Extract the [x, y] coordinate from the center of the cell holding the provided text.  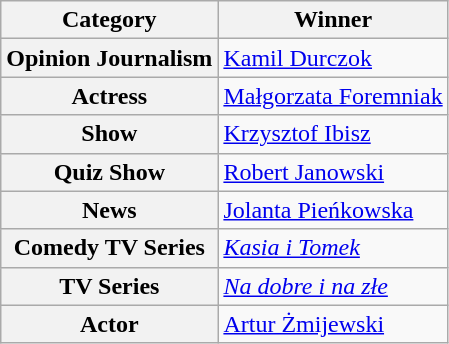
Krzysztof Ibisz [333, 134]
Kamil Durczok [333, 58]
Na dobre i na złe [333, 286]
Show [110, 134]
Category [110, 20]
Quiz Show [110, 172]
Opinion Journalism [110, 58]
Winner [333, 20]
Artur Żmijewski [333, 324]
Actress [110, 96]
Comedy TV Series [110, 248]
TV Series [110, 286]
News [110, 210]
Kasia i Tomek [333, 248]
Jolanta Pieńkowska [333, 210]
Małgorzata Foremniak [333, 96]
Robert Janowski [333, 172]
Actor [110, 324]
